Pinpoint the cell where the given text exists, returning its (x, y) midpoint coordinate. 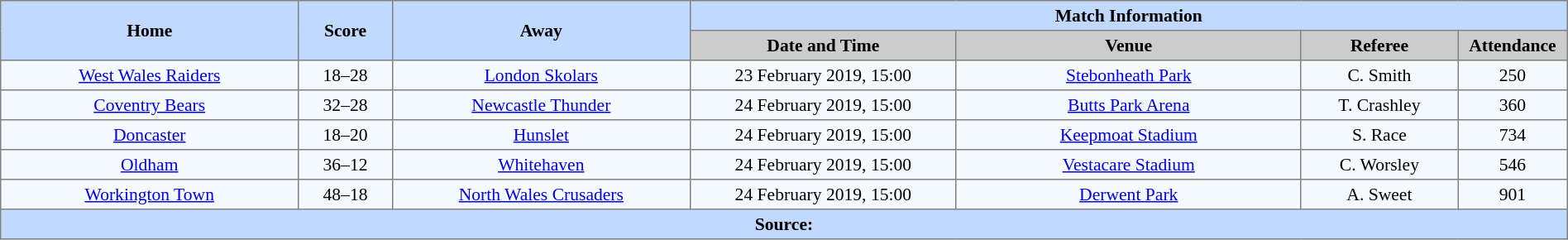
C. Worsley (1379, 165)
West Wales Raiders (150, 75)
Match Information (1128, 16)
Coventry Bears (150, 105)
Vestacare Stadium (1128, 165)
London Skolars (541, 75)
Attendance (1513, 46)
734 (1513, 135)
Hunslet (541, 135)
Keepmoat Stadium (1128, 135)
48–18 (346, 194)
Oldham (150, 165)
Away (541, 31)
C. Smith (1379, 75)
250 (1513, 75)
901 (1513, 194)
23 February 2019, 15:00 (823, 75)
S. Race (1379, 135)
Referee (1379, 46)
T. Crashley (1379, 105)
18–20 (346, 135)
Doncaster (150, 135)
North Wales Crusaders (541, 194)
Source: (784, 224)
Whitehaven (541, 165)
Home (150, 31)
360 (1513, 105)
546 (1513, 165)
Newcastle Thunder (541, 105)
Venue (1128, 46)
32–28 (346, 105)
Derwent Park (1128, 194)
Score (346, 31)
18–28 (346, 75)
Stebonheath Park (1128, 75)
A. Sweet (1379, 194)
Date and Time (823, 46)
36–12 (346, 165)
Workington Town (150, 194)
Butts Park Arena (1128, 105)
